Return (X, Y) of the center of cell containing provided text 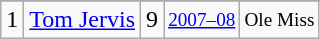
2007–08 (202, 20)
1 (12, 20)
Ole Miss (280, 20)
9 (152, 20)
Tom Jervis (82, 20)
